For the text-containing cell, return its midpoint in (x, y) coordinate format. 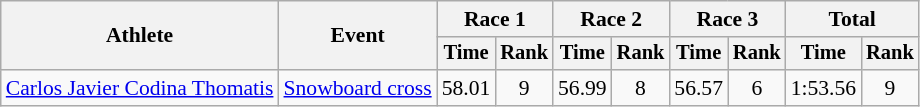
Carlos Javier Codina Thomatis (140, 88)
6 (757, 88)
Athlete (140, 36)
Race 3 (727, 19)
1:53.56 (824, 88)
8 (641, 88)
58.01 (466, 88)
Race 1 (495, 19)
Event (357, 36)
56.57 (698, 88)
Race 2 (611, 19)
Total (852, 19)
Snowboard cross (357, 88)
56.99 (582, 88)
